Provide the (X, Y) coordinate of the cell's center where the given text is located.  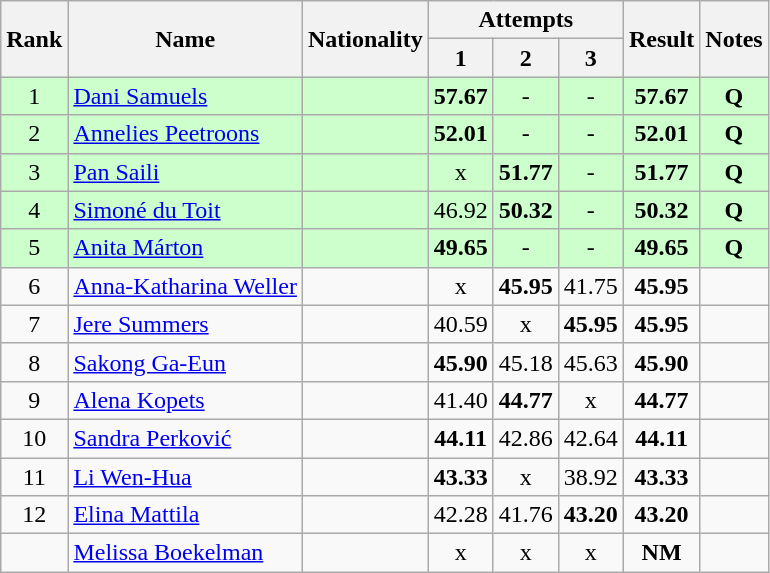
Sandra Perković (186, 438)
42.64 (590, 438)
Sakong Ga-Eun (186, 362)
NM (661, 553)
40.59 (460, 324)
12 (34, 515)
7 (34, 324)
Dani Samuels (186, 96)
8 (34, 362)
10 (34, 438)
45.18 (526, 362)
Notes (734, 39)
Melissa Boekelman (186, 553)
Name (186, 39)
41.76 (526, 515)
Anna-Katharina Weller (186, 286)
Pan Saili (186, 172)
42.86 (526, 438)
Result (661, 39)
38.92 (590, 477)
41.40 (460, 400)
6 (34, 286)
Nationality (365, 39)
Anita Márton (186, 248)
5 (34, 248)
Simoné du Toit (186, 210)
9 (34, 400)
Li Wen-Hua (186, 477)
Elina Mattila (186, 515)
Annelies Peetroons (186, 134)
11 (34, 477)
Rank (34, 39)
Attempts (526, 20)
46.92 (460, 210)
4 (34, 210)
Alena Kopets (186, 400)
42.28 (460, 515)
41.75 (590, 286)
Jere Summers (186, 324)
45.63 (590, 362)
